Scan for the cell matching the given text and deliver its [x, y] coordinate at center. 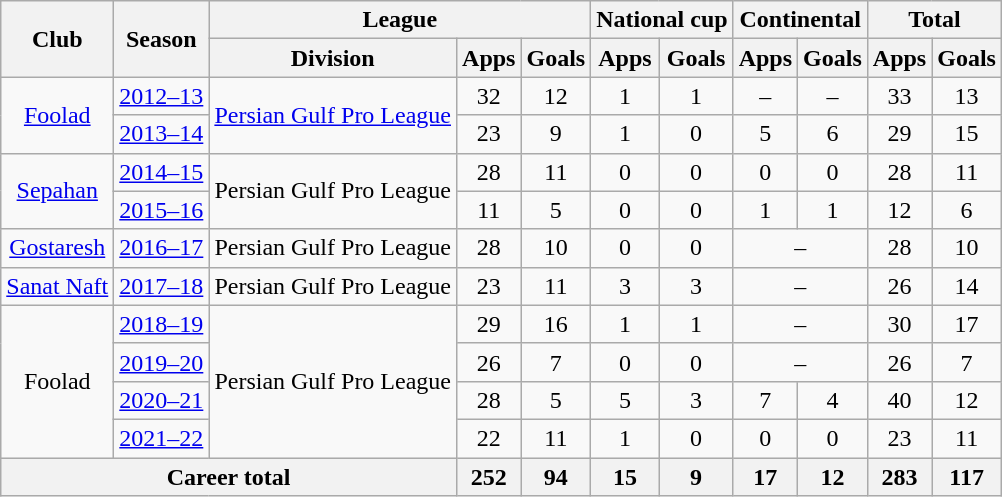
16 [556, 324]
22 [489, 438]
2012–13 [162, 96]
94 [556, 477]
40 [899, 400]
13 [967, 96]
14 [967, 286]
Continental [800, 20]
2015–16 [162, 210]
League [400, 20]
Club [58, 39]
Sanat Naft [58, 286]
117 [967, 477]
252 [489, 477]
Season [162, 39]
32 [489, 96]
2014–15 [162, 172]
30 [899, 324]
2021–22 [162, 438]
2017–18 [162, 286]
Gostaresh [58, 248]
2020–21 [162, 400]
33 [899, 96]
National cup [662, 20]
Sepahan [58, 191]
4 [833, 400]
2013–14 [162, 134]
Career total [229, 477]
2019–20 [162, 362]
2018–19 [162, 324]
283 [899, 477]
Total [934, 20]
2016–17 [162, 248]
Division [333, 58]
